Identify which cell holds the provided text, then report its (x, y) central coordinate. 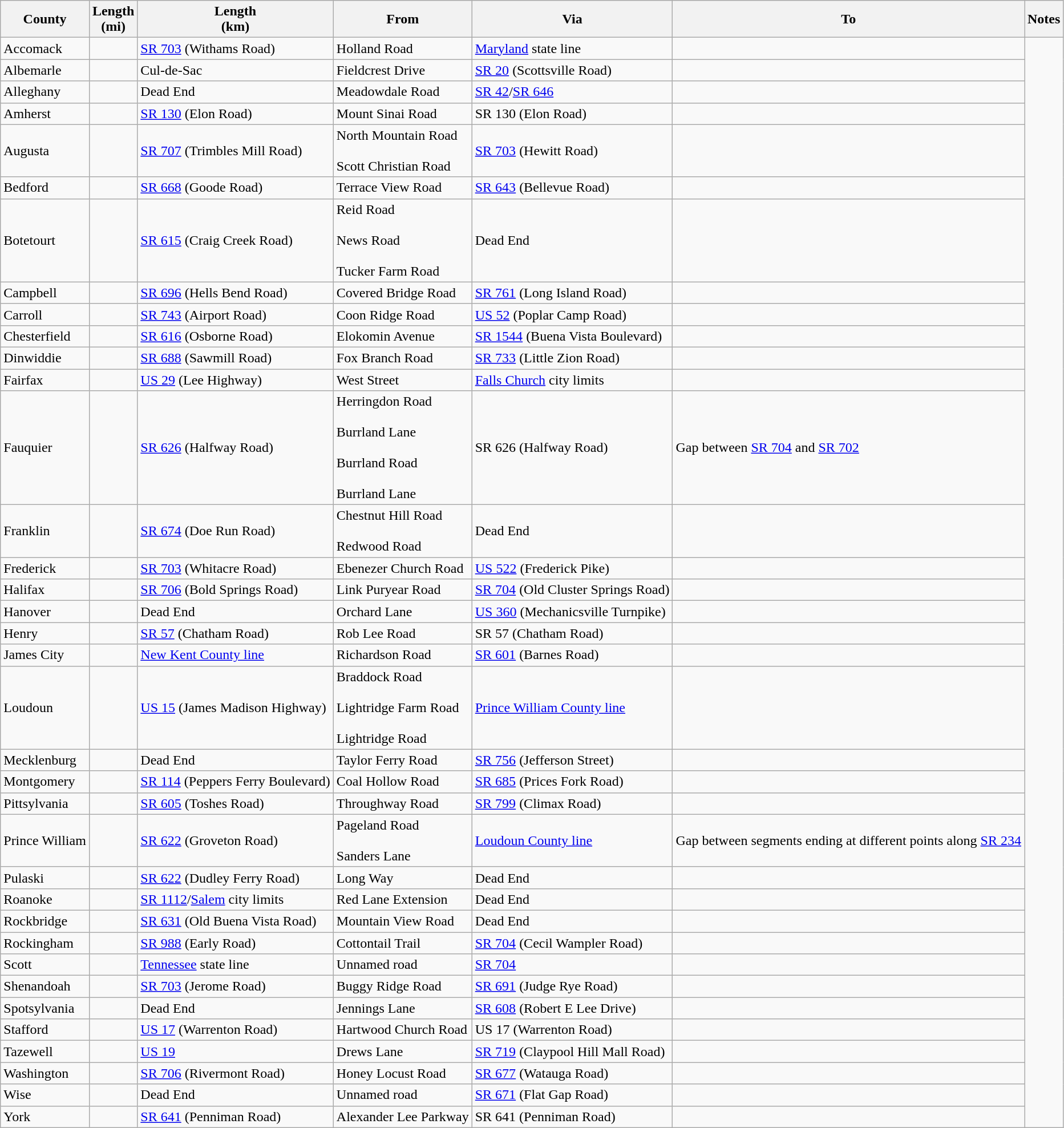
SR 703 (Whitacre Road) (235, 568)
Dinwiddie (45, 358)
Rob Lee Road (403, 633)
SR 631 (Old Buena Vista Road) (235, 921)
Mountain View Road (403, 921)
SR 706 (Bold Springs Road) (235, 590)
SR 668 (Goode Road) (235, 188)
SR 608 (Robert E Lee Drive) (572, 1008)
US 29 (Lee Highway) (235, 379)
Prince William (45, 840)
Braddock RoadLightridge Farm RoadLightridge Road (403, 707)
SR 605 (Toshes Road) (235, 803)
Mount Sinai Road (403, 114)
Frederick (45, 568)
SR 42/SR 646 (572, 92)
SR 761 (Long Island Road) (572, 293)
SR 707 (Trimbles Mill Road) (235, 151)
Falls Church city limits (572, 379)
Campbell (45, 293)
Fieldcrest Drive (403, 70)
Alleghany (45, 92)
Loudoun County line (572, 840)
SR 706 (Rivermont Road) (235, 1073)
US 52 (Poplar Camp Road) (572, 314)
SR 704 (572, 965)
Cottontail Trail (403, 943)
Chesterfield (45, 336)
SR 685 (Prices Fork Road) (572, 782)
SR 696 (Hells Bend Road) (235, 293)
Chestnut Hill RoadRedwood Road (403, 531)
Scott (45, 965)
SR 988 (Early Road) (235, 943)
Henry (45, 633)
Elokomin Avenue (403, 336)
Ebenezer Church Road (403, 568)
SR 703 (Jerome Road) (235, 987)
SR 1544 (Buena Vista Boulevard) (572, 336)
Fauquier (45, 448)
US 360 (Mechanicsville Turnpike) (572, 612)
Stafford (45, 1030)
Richardson Road (403, 655)
SR 704 (Old Cluster Springs Road) (572, 590)
Orchard Lane (403, 612)
SR 622 (Dudley Ferry Road) (235, 878)
Maryland state line (572, 48)
SR 743 (Airport Road) (235, 314)
Rockbridge (45, 921)
Link Puryear Road (403, 590)
York (45, 1117)
Shenandoah (45, 987)
Franklin (45, 531)
Buggy Ridge Road (403, 987)
James City (45, 655)
Gap between segments ending at different points along SR 234 (849, 840)
Tennessee state line (235, 965)
Throughway Road (403, 803)
SR 688 (Sawmill Road) (235, 358)
Wise (45, 1095)
SR 674 (Doe Run Road) (235, 531)
Tazewell (45, 1052)
Loudoun (45, 707)
Albemarle (45, 70)
SR 704 (Cecil Wampler Road) (572, 943)
New Kent County line (235, 655)
Halifax (45, 590)
West Street (403, 379)
SR 643 (Bellevue Road) (572, 188)
Carroll (45, 314)
Terrace View Road (403, 188)
Spotsylvania (45, 1008)
SR 1112/Salem city limits (235, 899)
SR 114 (Peppers Ferry Boulevard) (235, 782)
Roanoke (45, 899)
Jennings Lane (403, 1008)
US 19 (235, 1052)
SR 615 (Craig Creek Road) (235, 240)
Coal Hollow Road (403, 782)
Covered Bridge Road (403, 293)
SR 691 (Judge Rye Road) (572, 987)
Gap between SR 704 and SR 702 (849, 448)
Pittsylvania (45, 803)
US 522 (Frederick Pike) (572, 568)
County (45, 19)
Drews Lane (403, 1052)
SR 677 (Watauga Road) (572, 1073)
SR 601 (Barnes Road) (572, 655)
SR 733 (Little Zion Road) (572, 358)
Notes (1044, 19)
Length(mi) (113, 19)
Prince William County line (572, 707)
SR 616 (Osborne Road) (235, 336)
SR 703 (Withams Road) (235, 48)
Reid RoadNews RoadTucker Farm Road (403, 240)
Fox Branch Road (403, 358)
Via (572, 19)
Washington (45, 1073)
Coon Ridge Road (403, 314)
SR 671 (Flat Gap Road) (572, 1095)
Red Lane Extension (403, 899)
Alexander Lee Parkway (403, 1117)
Augusta (45, 151)
Pulaski (45, 878)
Botetourt (45, 240)
Pageland RoadSanders Lane (403, 840)
SR 703 (Hewitt Road) (572, 151)
SR 799 (Climax Road) (572, 803)
Montgomery (45, 782)
SR 756 (Jefferson Street) (572, 760)
From (403, 19)
Amherst (45, 114)
Meadowdale Road (403, 92)
SR 719 (Claypool Hill Mall Road) (572, 1052)
Bedford (45, 188)
Holland Road (403, 48)
North Mountain RoadScott Christian Road (403, 151)
Herringdon RoadBurrland LaneBurrland RoadBurrland Lane (403, 448)
SR 20 (Scottsville Road) (572, 70)
Fairfax (45, 379)
Mecklenburg (45, 760)
Taylor Ferry Road (403, 760)
Accomack (45, 48)
US 15 (James Madison Highway) (235, 707)
Hanover (45, 612)
SR 622 (Groveton Road) (235, 840)
Length(km) (235, 19)
Hartwood Church Road (403, 1030)
Rockingham (45, 943)
Honey Locust Road (403, 1073)
Cul-de-Sac (235, 70)
Long Way (403, 878)
To (849, 19)
